Scan for the cell matching the given text and deliver its [X, Y] coordinate at center. 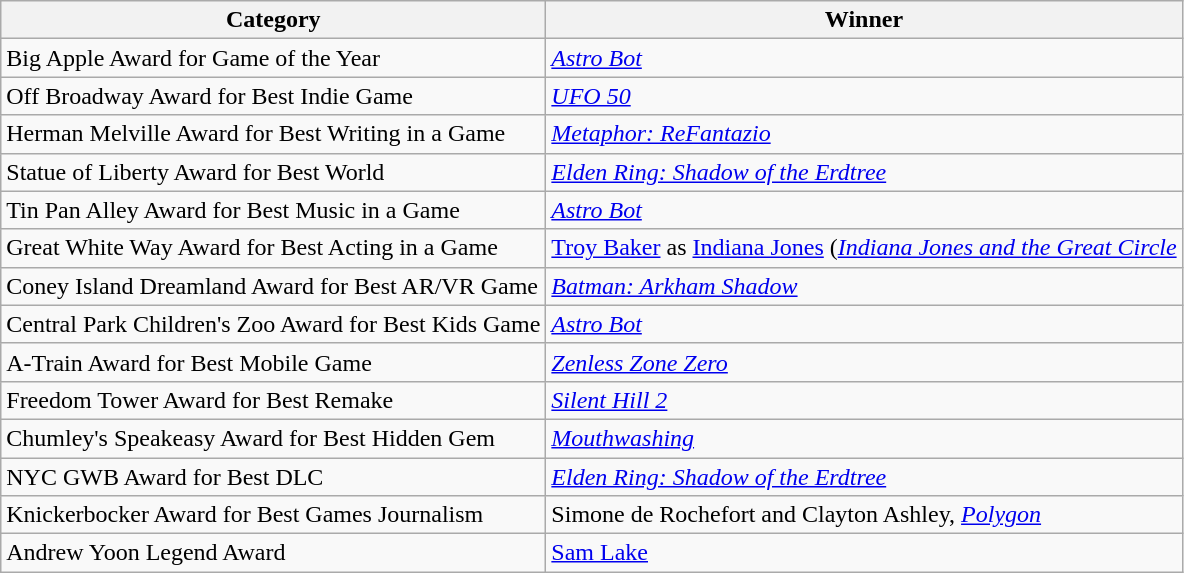
Category [274, 20]
Sam Lake [864, 553]
Off Broadway Award for Best Indie Game [274, 96]
Winner [864, 20]
Silent Hill 2 [864, 400]
Big Apple Award for Game of the Year [274, 58]
Central Park Children's Zoo Award for Best Kids Game [274, 324]
Zenless Zone Zero [864, 362]
Mouthwashing [864, 438]
Batman: Arkham Shadow [864, 286]
Troy Baker as Indiana Jones (Indiana Jones and the Great Circle [864, 248]
Tin Pan Alley Award for Best Music in a Game [274, 210]
Freedom Tower Award for Best Remake [274, 400]
Statue of Liberty Award for Best World [274, 172]
Herman Melville Award for Best Writing in a Game [274, 134]
NYC GWB Award for Best DLC [274, 477]
Knickerbocker Award for Best Games Journalism [274, 515]
Metaphor: ReFantazio [864, 134]
UFO 50 [864, 96]
Great White Way Award for Best Acting in a Game [274, 248]
Andrew Yoon Legend Award [274, 553]
Chumley's Speakeasy Award for Best Hidden Gem [274, 438]
Simone de Rochefort and Clayton Ashley, Polygon [864, 515]
A-Train Award for Best Mobile Game [274, 362]
Coney Island Dreamland Award for Best AR/VR Game [274, 286]
